From the cell containing the given text, extract its center point as [X, Y] coordinate. 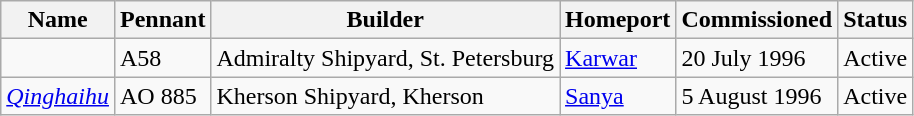
Homeport [618, 20]
Name [58, 20]
Status [876, 20]
A58 [162, 58]
Sanya [618, 96]
Kherson Shipyard, Kherson [386, 96]
Commissioned [757, 20]
Karwar [618, 58]
5 August 1996 [757, 96]
AO 885 [162, 96]
Qinghaihu [58, 96]
Pennant [162, 20]
Admiralty Shipyard, St. Petersburg [386, 58]
Builder [386, 20]
20 July 1996 [757, 58]
